For the text-containing cell, return its midpoint in (X, Y) coordinate format. 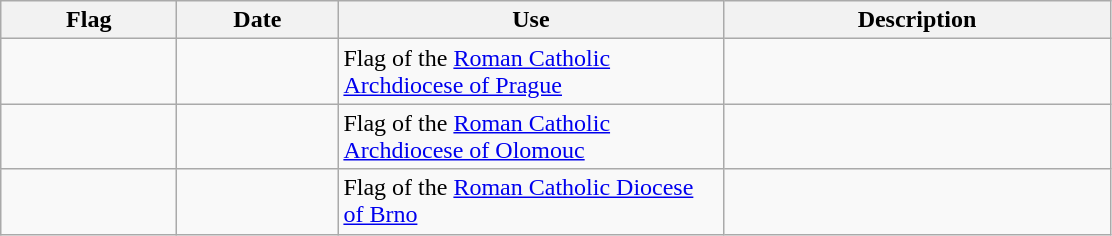
Use (531, 20)
Flag of the Roman Catholic Archdiocese of Olomouc (531, 136)
Flag (89, 20)
Flag of the Roman Catholic Diocese of Brno (531, 202)
Date (258, 20)
Flag of the Roman Catholic Archdiocese of Prague (531, 72)
Description (917, 20)
